From the cell containing the given text, extract its center point as [x, y] coordinate. 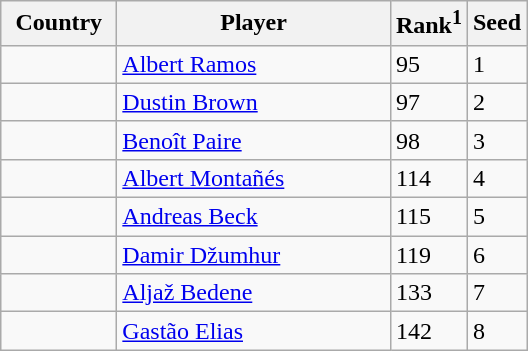
Aljaž Bedene [254, 293]
Benoît Paire [254, 140]
Seed [496, 24]
Albert Ramos [254, 64]
6 [496, 255]
115 [428, 217]
Rank1 [428, 24]
4 [496, 178]
Andreas Beck [254, 217]
97 [428, 102]
114 [428, 178]
98 [428, 140]
Player [254, 24]
Dustin Brown [254, 102]
Damir Džumhur [254, 255]
5 [496, 217]
1 [496, 64]
Country [59, 24]
133 [428, 293]
Albert Montañés [254, 178]
95 [428, 64]
142 [428, 331]
2 [496, 102]
119 [428, 255]
8 [496, 331]
7 [496, 293]
Gastão Elias [254, 331]
3 [496, 140]
